Extract the (X, Y) coordinate from the center of the cell holding the provided text.  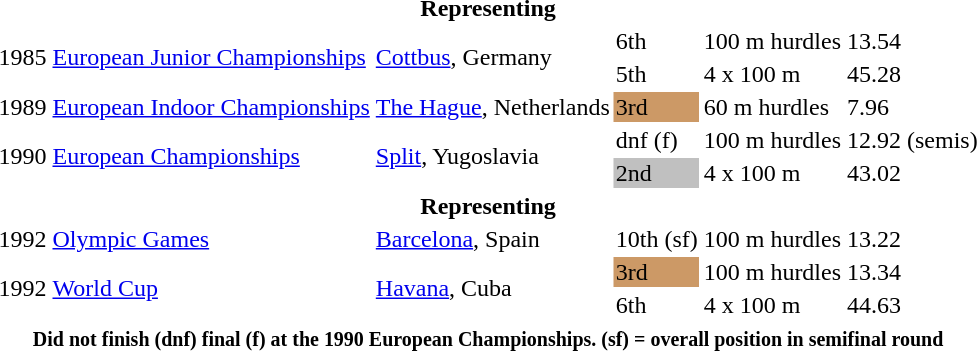
10th (sf) (656, 239)
European Junior Championships (211, 58)
Barcelona, Spain (492, 239)
Olympic Games (211, 239)
Havana, Cuba (492, 288)
The Hague, Netherlands (492, 107)
Split, Yugoslavia (492, 156)
Cottbus, Germany (492, 58)
European Championships (211, 156)
World Cup (211, 288)
dnf (f) (656, 140)
5th (656, 74)
60 m hurdles (772, 107)
European Indoor Championships (211, 107)
2nd (656, 173)
